Determine the (X, Y) coordinate at the center of the cell enclosing the given text.  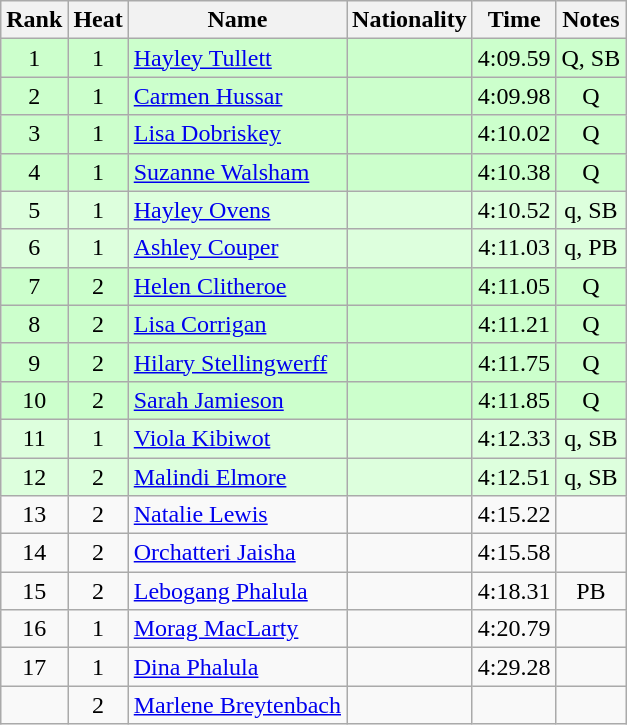
Orchatteri Jaisha (237, 553)
5 (34, 210)
17 (34, 667)
Hayley Tullett (237, 58)
Nationality (410, 20)
Morag MacLarty (237, 629)
16 (34, 629)
12 (34, 477)
4:11.85 (514, 400)
Helen Clitheroe (237, 286)
9 (34, 362)
6 (34, 248)
8 (34, 324)
4:11.75 (514, 362)
Notes (591, 20)
Ashley Couper (237, 248)
Lebogang Phalula (237, 591)
4:09.59 (514, 58)
Natalie Lewis (237, 515)
Viola Kibiwot (237, 438)
3 (34, 134)
4 (34, 172)
4:12.51 (514, 477)
4:15.58 (514, 553)
15 (34, 591)
4:18.31 (514, 591)
PB (591, 591)
4:12.33 (514, 438)
Heat (98, 20)
13 (34, 515)
Name (237, 20)
7 (34, 286)
Sarah Jamieson (237, 400)
Hayley Ovens (237, 210)
4:09.98 (514, 96)
4:10.02 (514, 134)
4:11.03 (514, 248)
Suzanne Walsham (237, 172)
4:15.22 (514, 515)
Dina Phalula (237, 667)
Time (514, 20)
Hilary Stellingwerff (237, 362)
4:29.28 (514, 667)
11 (34, 438)
Malindi Elmore (237, 477)
Lisa Dobriskey (237, 134)
Q, SB (591, 58)
Marlene Breytenbach (237, 705)
4:10.38 (514, 172)
Carmen Hussar (237, 96)
q, PB (591, 248)
4:20.79 (514, 629)
4:11.05 (514, 286)
4:10.52 (514, 210)
4:11.21 (514, 324)
10 (34, 400)
Lisa Corrigan (237, 324)
Rank (34, 20)
14 (34, 553)
